Pinpoint the cell where the given text exists, returning its (X, Y) midpoint coordinate. 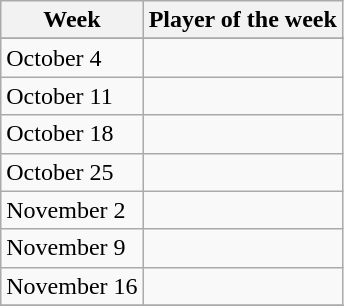
November 16 (72, 286)
November 2 (72, 210)
November 9 (72, 248)
October 4 (72, 58)
October 18 (72, 134)
Week (72, 20)
October 11 (72, 96)
October 25 (72, 172)
Player of the week (242, 20)
